Determine the [X, Y] coordinate at the center of the cell enclosing the given text.  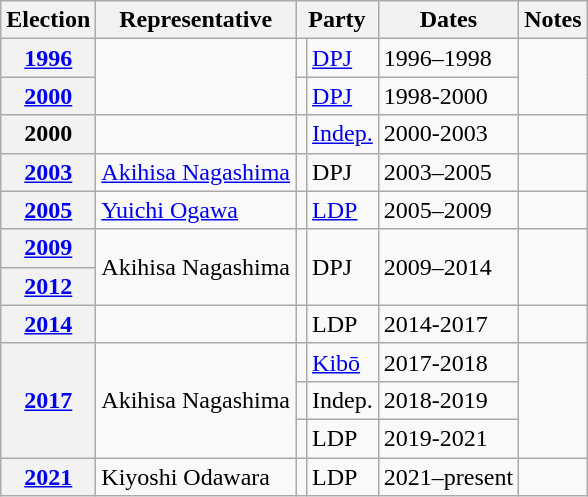
2009–2014 [448, 267]
2017 [48, 400]
2014-2017 [448, 324]
1996 [48, 58]
2000-2003 [448, 134]
2021 [48, 477]
Election [48, 20]
Party [338, 20]
1998-2000 [448, 96]
2014 [48, 324]
2012 [48, 286]
2005 [48, 210]
1996–1998 [448, 58]
Yuichi Ogawa [196, 210]
2003 [48, 172]
Kiyoshi Odawara [196, 477]
2019-2021 [448, 438]
Notes [553, 20]
2009 [48, 248]
Kibō [343, 362]
Dates [448, 20]
2005–2009 [448, 210]
2018-2019 [448, 400]
Representative [196, 20]
2021–present [448, 477]
2003–2005 [448, 172]
2017-2018 [448, 362]
